Return the (X, Y) coordinate for the center point of the cell that contains the specified text.  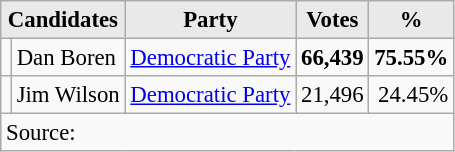
% (412, 20)
Dan Boren (68, 58)
Party (210, 20)
Source: (228, 133)
66,439 (332, 58)
Jim Wilson (68, 95)
21,496 (332, 95)
Candidates (63, 20)
Votes (332, 20)
75.55% (412, 58)
24.45% (412, 95)
